Detect which cell encompasses the target text, then output its (x, y) center coordinate. 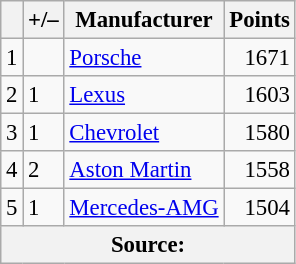
Manufacturer (144, 20)
Aston Martin (144, 170)
Mercedes-AMG (144, 208)
Source: (148, 245)
4 (12, 170)
3 (12, 133)
Chevrolet (144, 133)
1504 (260, 208)
1580 (260, 133)
1558 (260, 170)
5 (12, 208)
Lexus (144, 95)
1671 (260, 58)
Porsche (144, 58)
1603 (260, 95)
+/– (44, 20)
Points (260, 20)
